Pinpoint the cell where the given text exists, returning its (X, Y) midpoint coordinate. 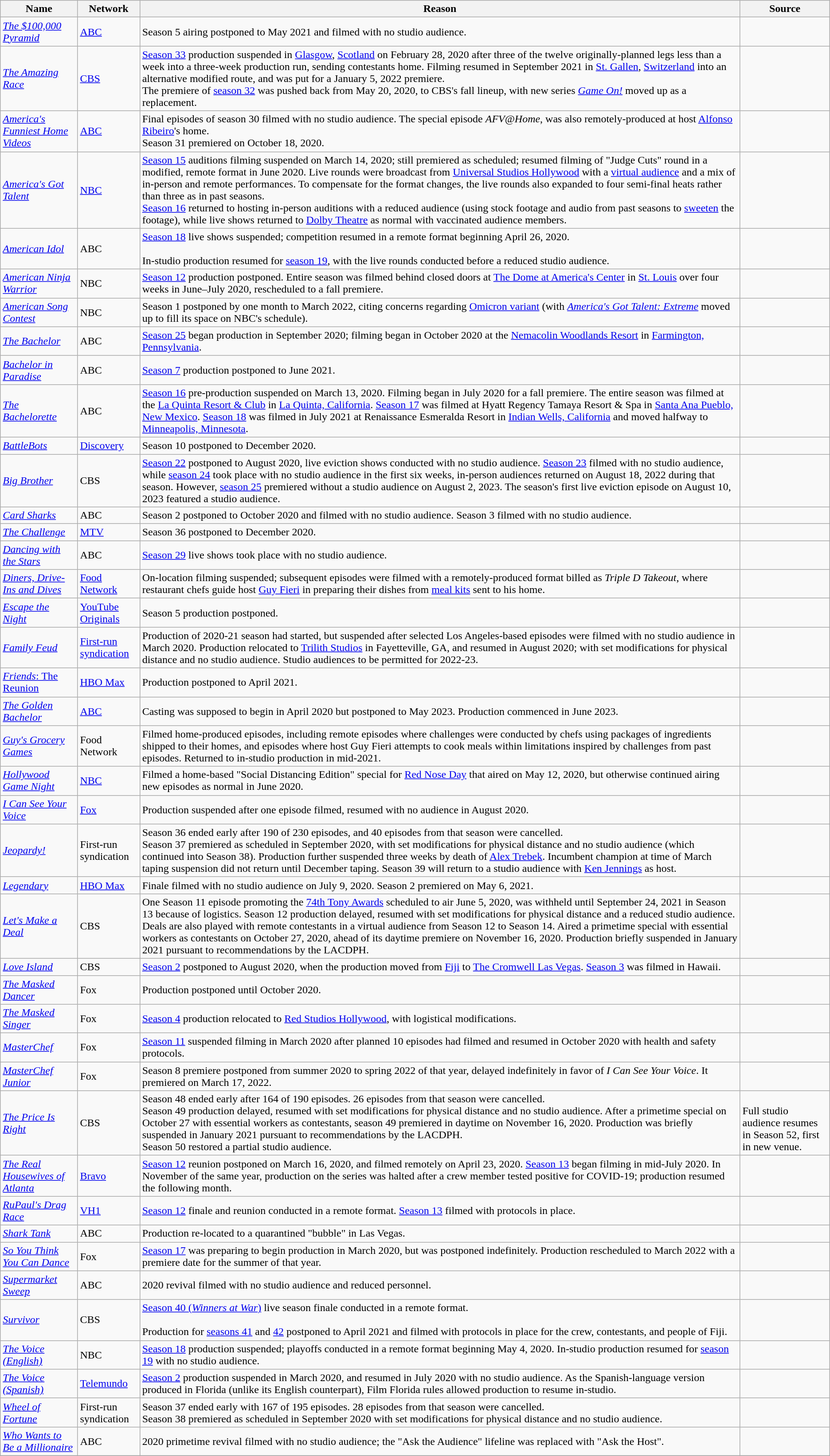
Let's Make a Deal (39, 926)
Season 29 live shows took place with no studio audience. (440, 555)
Season 7 production postponed to June 2021. (440, 370)
Full studio audience resumes in Season 52, first in new venue. (785, 1123)
Love Island (39, 967)
So You Think You Can Dance (39, 1256)
America's Got Talent (39, 190)
The $100,000 Pyramid (39, 32)
RuPaul's Drag Race (39, 1211)
The Masked Singer (39, 1019)
MasterChef Junior (39, 1076)
Season 2 postponed to August 2020, when the production moved from Fiji to The Cromwell Las Vegas. Season 3 was filmed in Hawaii. (440, 967)
Discovery (109, 445)
Reason (440, 9)
Bachelor in Paradise (39, 370)
Escape the Night (39, 613)
Dancing with the Stars (39, 555)
The Bachelorette (39, 410)
Card Sharks (39, 515)
Survivor (39, 1320)
The Challenge (39, 532)
Supermarket Sweep (39, 1285)
BattleBots (39, 445)
Season 36 postponed to December 2020. (440, 532)
The Price Is Right (39, 1123)
Production suspended after one episode filmed, resumed with no audience in August 2020. (440, 809)
The Bachelor (39, 341)
Name (39, 9)
Finale filmed with no studio audience on July 9, 2020. Season 2 premiered on May 6, 2021. (440, 885)
Network (109, 9)
Bravo (109, 1176)
Season 10 postponed to December 2020. (440, 445)
The Voice (Spanish) (39, 1384)
Season 5 airing postponed to May 2021 and filmed with no studio audience. (440, 32)
American Song Contest (39, 312)
Casting was supposed to begin in April 2020 but postponed to May 2023. Production commenced in June 2023. (440, 711)
Production re-located to a quarantined "bubble" in Las Vegas. (440, 1234)
Who Wants to Be a Millionaire (39, 1441)
Shark Tank (39, 1234)
Season 2 postponed to October 2020 and filmed with no studio audience. Season 3 filmed with no studio audience. (440, 515)
Season 4 production relocated to Red Studios Hollywood, with logistical modifications. (440, 1019)
The Masked Dancer (39, 989)
American Ninja Warrior (39, 284)
The Voice (English) (39, 1355)
Big Brother (39, 480)
Season 11 suspended filming in March 2020 after planned 10 episodes had filmed and resumed in October 2020 with health and safety protocols. (440, 1048)
MTV (109, 532)
Telemundo (109, 1384)
MasterChef (39, 1048)
The Real Housewives of Atlanta (39, 1176)
YouTube Originals (109, 613)
The Amazing Race (39, 78)
Diners, Drive-Ins and Dives (39, 584)
Season 5 production postponed. (440, 613)
Wheel of Fortune (39, 1412)
2020 revival filmed with no studio audience and reduced personnel. (440, 1285)
Legendary (39, 885)
I Can See Your Voice (39, 809)
Family Feud (39, 648)
Source (785, 9)
Production postponed until October 2020. (440, 989)
Friends: The Reunion (39, 683)
2020 primetime revival filmed with no studio audience; the "Ask the Audience" lifeline was replaced with "Ask the Host". (440, 1441)
America's Funniest Home Videos (39, 131)
Guy's Grocery Games (39, 746)
VH1 (109, 1211)
American Idol (39, 249)
Season 25 began production in September 2020; filming began in October 2020 at the Nemacolin Woodlands Resort in Farmington, Pennsylvania. (440, 341)
Season 12 finale and reunion conducted in a remote format. Season 13 filmed with protocols in place. (440, 1211)
The Golden Bachelor (39, 711)
Hollywood Game Night (39, 781)
Jeopardy! (39, 850)
Production postponed to April 2021. (440, 683)
